Output the (x, y) coordinate of the center of the cell containing the given text.  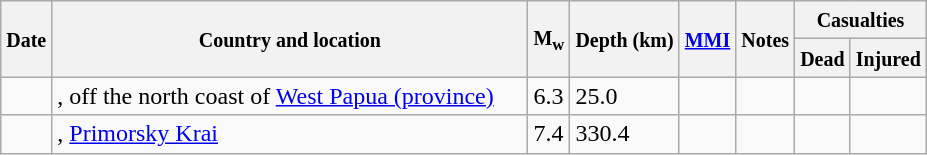
Mw (549, 39)
Country and location (290, 39)
, Primorsky Krai (290, 134)
Depth (km) (624, 39)
Dead (823, 58)
25.0 (624, 96)
MMI (708, 39)
7.4 (549, 134)
Notes (766, 39)
6.3 (549, 96)
330.4 (624, 134)
Casualties (861, 20)
Injured (888, 58)
, off the north coast of West Papua (province) (290, 96)
Date (26, 39)
